Scan for the cell matching the given text and deliver its (x, y) coordinate at center. 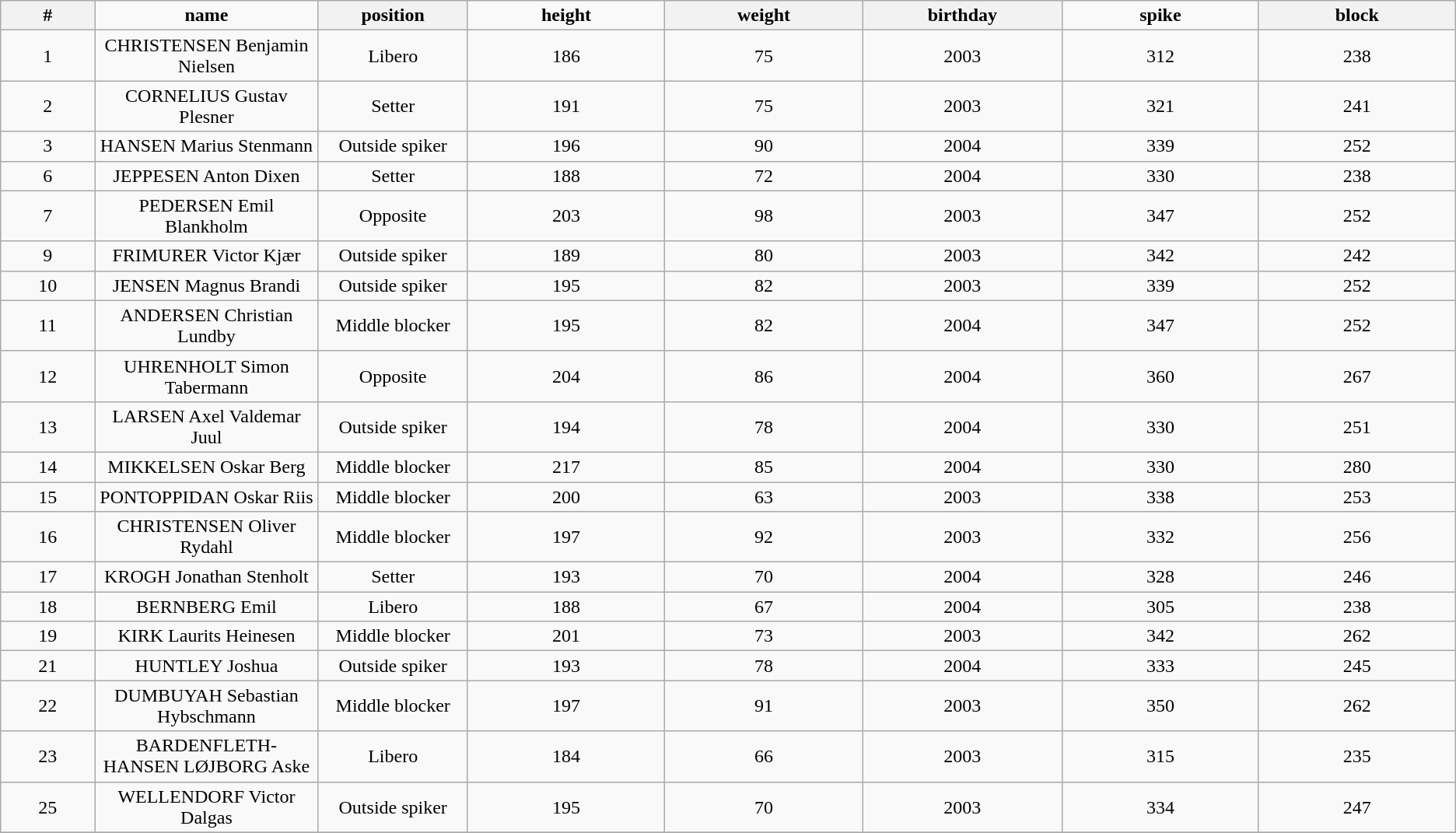
360 (1160, 376)
72 (764, 176)
16 (48, 537)
CHRISTENSEN Oliver Rydahl (207, 537)
HUNTLEY Joshua (207, 666)
JEPPESEN Anton Dixen (207, 176)
WELLENDORF Victor Dalgas (207, 807)
UHRENHOLT Simon Tabermann (207, 376)
98 (764, 216)
253 (1356, 497)
328 (1160, 577)
350 (1160, 706)
KROGH Jonathan Stenholt (207, 577)
CORNELIUS Gustav Plesner (207, 106)
13 (48, 426)
189 (566, 256)
weight (764, 16)
21 (48, 666)
19 (48, 636)
PONTOPPIDAN Oskar Riis (207, 497)
247 (1356, 807)
15 (48, 497)
73 (764, 636)
JENSEN Magnus Brandi (207, 285)
201 (566, 636)
block (1356, 16)
10 (48, 285)
spike (1160, 16)
280 (1356, 467)
80 (764, 256)
birthday (962, 16)
186 (566, 56)
246 (1356, 577)
235 (1356, 756)
CHRISTENSEN Benjamin Nielsen (207, 56)
67 (764, 607)
91 (764, 706)
312 (1160, 56)
204 (566, 376)
ANDERSEN Christian Lundby (207, 325)
height (566, 16)
6 (48, 176)
23 (48, 756)
MIKKELSEN Oskar Berg (207, 467)
HANSEN Marius Stenmann (207, 146)
17 (48, 577)
LARSEN Axel Valdemar Juul (207, 426)
321 (1160, 106)
241 (1356, 106)
7 (48, 216)
191 (566, 106)
PEDERSEN Emil Blankholm (207, 216)
334 (1160, 807)
217 (566, 467)
KIRK Laurits Heinesen (207, 636)
2 (48, 106)
12 (48, 376)
63 (764, 497)
name (207, 16)
305 (1160, 607)
18 (48, 607)
85 (764, 467)
338 (1160, 497)
BARDENFLETH-HANSEN LØJBORG Aske (207, 756)
90 (764, 146)
200 (566, 497)
BERNBERG Emil (207, 607)
# (48, 16)
315 (1160, 756)
251 (1356, 426)
194 (566, 426)
66 (764, 756)
9 (48, 256)
86 (764, 376)
196 (566, 146)
14 (48, 467)
267 (1356, 376)
203 (566, 216)
333 (1160, 666)
332 (1160, 537)
3 (48, 146)
position (393, 16)
25 (48, 807)
242 (1356, 256)
245 (1356, 666)
DUMBUYAH Sebastian Hybschmann (207, 706)
FRIMURER Victor Kjær (207, 256)
11 (48, 325)
256 (1356, 537)
184 (566, 756)
92 (764, 537)
1 (48, 56)
22 (48, 706)
